Find where the given text appears and provide that cell's center as (x, y) coordinate. 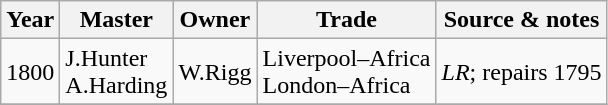
LR; repairs 1795 (522, 72)
Trade (346, 20)
Year (30, 20)
Master (116, 20)
Liverpool–AfricaLondon–Africa (346, 72)
J.HunterA.Harding (116, 72)
Source & notes (522, 20)
Owner (215, 20)
1800 (30, 72)
W.Rigg (215, 72)
